Return (X, Y) of the center of cell containing provided text 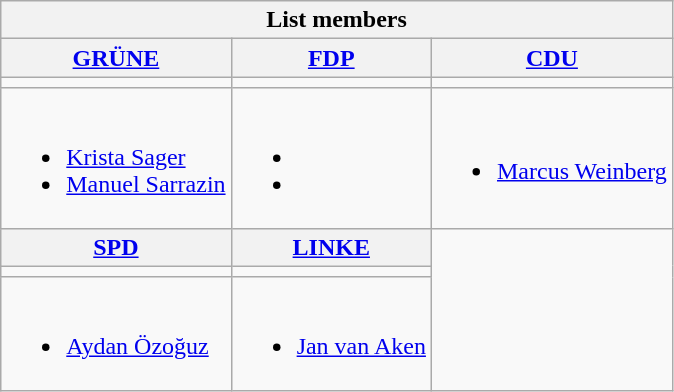
List members (337, 20)
CDU (552, 58)
FDP (331, 58)
Krista SagerManuel Sarrazin (116, 158)
Aydan Özoğuz (116, 334)
GRÜNE (116, 58)
SPD (116, 247)
Jan van Aken (331, 334)
Marcus Weinberg (552, 158)
LINKE (331, 247)
